For the text-containing cell, return its midpoint in [x, y] coordinate format. 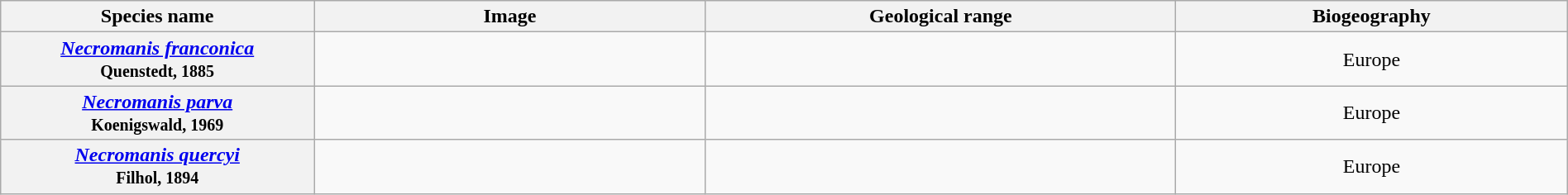
Necromanis parvaKoenigswald, 1969 [157, 112]
Necromanis franconicaQuenstedt, 1885 [157, 59]
Geological range [940, 17]
Necromanis quercyiFilhol, 1894 [157, 167]
Biogeography [1372, 17]
Image [510, 17]
Species name [157, 17]
